Output the [x, y] coordinate of the center of the cell containing the given text.  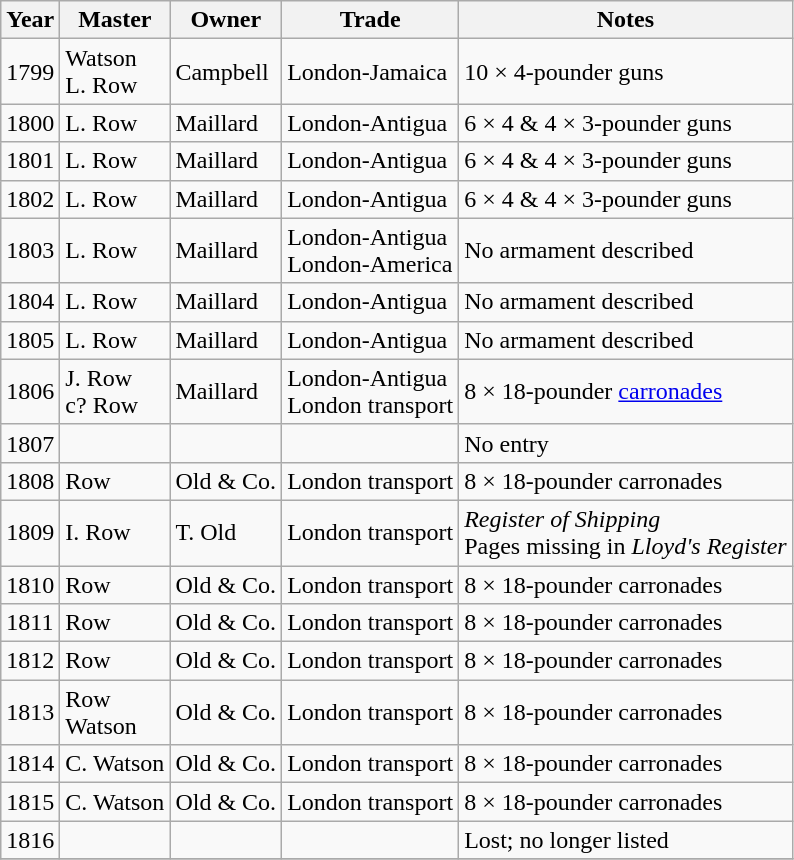
Watson L. Row [115, 72]
Master [115, 20]
1812 [30, 661]
1801 [30, 161]
Campbell [226, 72]
London-AntiguaLondon-America [370, 250]
1813 [30, 712]
RowWatson [115, 712]
Notes [626, 20]
1811 [30, 623]
1815 [30, 802]
1814 [30, 764]
1803 [30, 250]
Register of ShippingPages missing in Lloyd's Register [626, 532]
1799 [30, 72]
1807 [30, 443]
T. Old [226, 532]
Year [30, 20]
J. Rowc? Row [115, 392]
1808 [30, 481]
Lost; no longer listed [626, 840]
1810 [30, 585]
London-Jamaica [370, 72]
No entry [626, 443]
10 × 4-pounder guns [626, 72]
1804 [30, 302]
1809 [30, 532]
1806 [30, 392]
Trade [370, 20]
London-AntiguaLondon transport [370, 392]
I. Row [115, 532]
1800 [30, 123]
1802 [30, 199]
Owner [226, 20]
1816 [30, 840]
1805 [30, 340]
